Determine the [X, Y] coordinate at the center of the cell enclosing the given text.  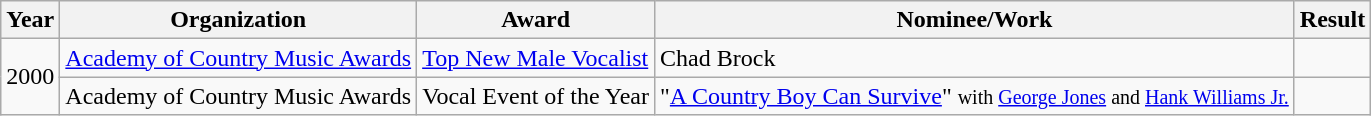
"A Country Boy Can Survive" with George Jones and Hank Williams Jr. [975, 96]
Chad Brock [975, 58]
Vocal Event of the Year [536, 96]
Year [30, 20]
Nominee/Work [975, 20]
Top New Male Vocalist [536, 58]
Result [1332, 20]
Award [536, 20]
2000 [30, 77]
Organization [238, 20]
